Scan for the cell matching the given text and deliver its (x, y) coordinate at center. 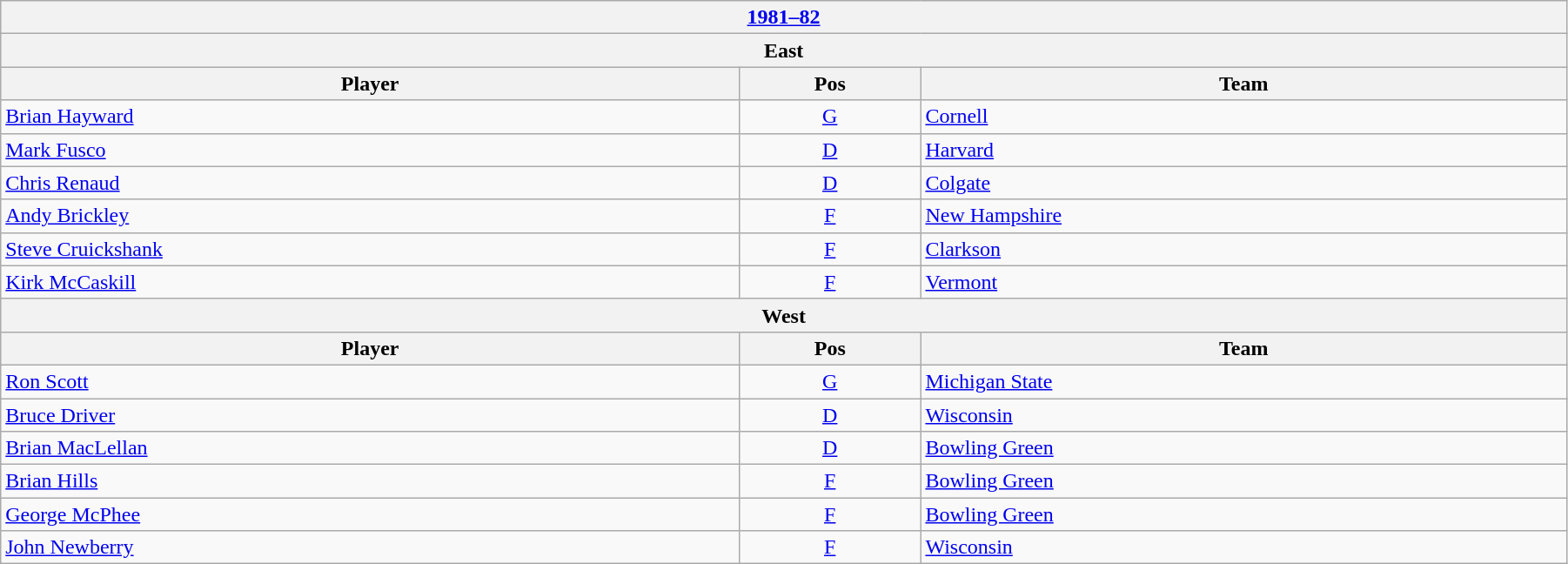
Vermont (1244, 282)
Mark Fusco (371, 150)
Steve Cruickshank (371, 249)
Colgate (1244, 183)
Brian MacLellan (371, 448)
Brian Hayward (371, 117)
Ron Scott (371, 381)
Cornell (1244, 117)
Chris Renaud (371, 183)
Brian Hills (371, 481)
1981–82 (784, 17)
George McPhee (371, 514)
Harvard (1244, 150)
John Newberry (371, 547)
Clarkson (1244, 249)
Andy Brickley (371, 216)
New Hampshire (1244, 216)
Kirk McCaskill (371, 282)
East (784, 50)
Bruce Driver (371, 415)
West (784, 315)
Michigan State (1244, 381)
